Search for the cell housing the specified text and yield its [X, Y] center coordinate. 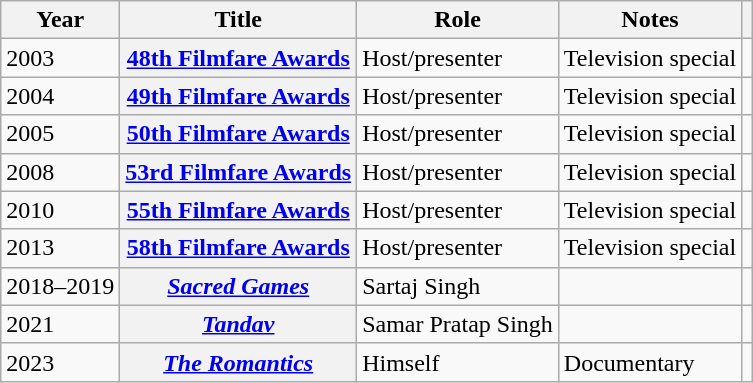
58th Filmfare Awards [238, 248]
2003 [60, 58]
2005 [60, 134]
2010 [60, 210]
Sartaj Singh [458, 286]
Tandav [238, 324]
55th Filmfare Awards [238, 210]
53rd Filmfare Awards [238, 172]
2021 [60, 324]
2004 [60, 96]
Himself [458, 362]
2013 [60, 248]
2018–2019 [60, 286]
2023 [60, 362]
Year [60, 20]
Samar Pratap Singh [458, 324]
Title [238, 20]
The Romantics [238, 362]
Sacred Games [238, 286]
48th Filmfare Awards [238, 58]
2008 [60, 172]
Notes [650, 20]
Role [458, 20]
Documentary [650, 362]
50th Filmfare Awards [238, 134]
49th Filmfare Awards [238, 96]
